From the cell containing the given text, extract its center point as (X, Y) coordinate. 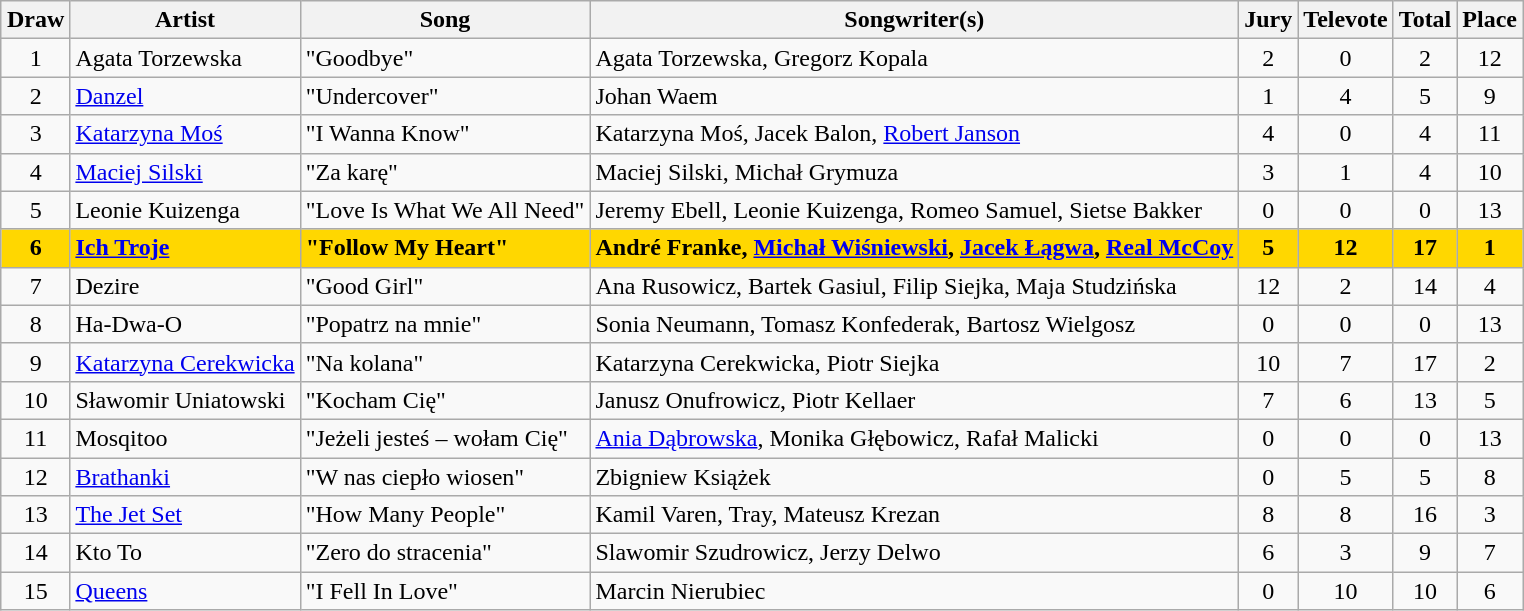
Katarzyna Moś, Jacek Balon, Robert Janson (914, 134)
"Za karę" (445, 172)
Dezire (185, 286)
Ha-Dwa-O (185, 324)
"Kocham Cię" (445, 400)
Leonie Kuizenga (185, 210)
Draw (35, 20)
Ich Troje (185, 248)
The Jet Set (185, 515)
"W nas ciepło wiosen" (445, 477)
Televote (1346, 20)
Maciej Silski (185, 172)
"I Wanna Know" (445, 134)
Queens (185, 591)
Artist (185, 20)
Songwriter(s) (914, 20)
Sławomir Uniatowski (185, 400)
Ana Rusowicz, Bartek Gasiul, Filip Siejka, Maja Studzińska (914, 286)
"Popatrz na mnie" (445, 324)
Zbigniew Książek (914, 477)
"Goodbye" (445, 58)
"Zero do stracenia" (445, 553)
Agata Torzewska, Gregorz Kopala (914, 58)
"Jeżeli jesteś – wołam Cię" (445, 438)
Kamil Varen, Tray, Mateusz Krezan (914, 515)
Katarzyna Cerekwicka (185, 362)
Place (1490, 20)
"Undercover" (445, 96)
Total (1425, 20)
Katarzyna Cerekwicka, Piotr Siejka (914, 362)
Katarzyna Moś (185, 134)
Maciej Silski, Michał Grymuza (914, 172)
Sonia Neumann, Tomasz Konfederak, Bartosz Wielgosz (914, 324)
Ania Dąbrowska, Monika Głębowicz, Rafał Malicki (914, 438)
"Good Girl" (445, 286)
Agata Torzewska (185, 58)
Janusz Onufrowicz, Piotr Kellaer (914, 400)
Jeremy Ebell, Leonie Kuizenga, Romeo Samuel, Sietse Bakker (914, 210)
"I Fell In Love" (445, 591)
Danzel (185, 96)
Jury (1268, 20)
"Follow My Heart" (445, 248)
Johan Waem (914, 96)
"Na kolana" (445, 362)
Mosqitoo (185, 438)
Kto To (185, 553)
André Franke, Michał Wiśniewski, Jacek Łągwa, Real McCoy (914, 248)
16 (1425, 515)
Marcin Nierubiec (914, 591)
15 (35, 591)
Slawomir Szudrowicz, Jerzy Delwo (914, 553)
"How Many People" (445, 515)
Brathanki (185, 477)
"Love Is What We All Need" (445, 210)
Song (445, 20)
